Return the [X, Y] coordinate for the center point of the cell that contains the specified text.  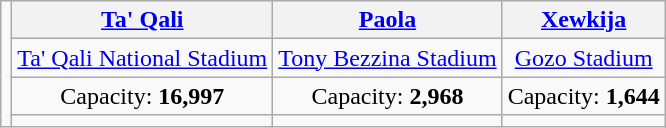
Ta' Qali National Stadium [142, 58]
Capacity: 2,968 [388, 96]
Capacity: 1,644 [584, 96]
Xewkija [584, 20]
Gozo Stadium [584, 58]
Capacity: 16,997 [142, 96]
Tony Bezzina Stadium [388, 58]
Ta' Qali [142, 20]
Paola [388, 20]
